Locate the cell with the specified text and output its (X, Y) center coordinate. 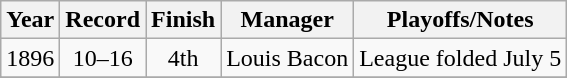
Year (30, 20)
Louis Bacon (288, 58)
4th (184, 58)
League folded July 5 (460, 58)
1896 (30, 58)
Manager (288, 20)
Finish (184, 20)
10–16 (103, 58)
Playoffs/Notes (460, 20)
Record (103, 20)
